Detect which cell encompasses the target text, then output its (x, y) center coordinate. 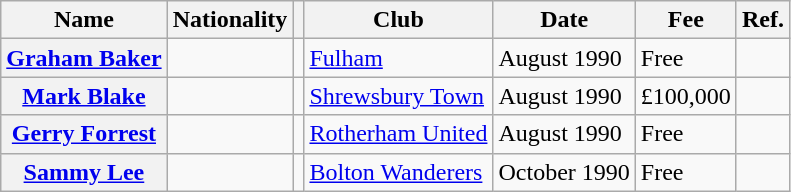
Nationality (230, 20)
£100,000 (686, 96)
Gerry Forrest (84, 134)
Club (398, 20)
Fee (686, 20)
Bolton Wanderers (398, 172)
Name (84, 20)
Mark Blake (84, 96)
Ref. (762, 20)
Date (564, 20)
Rotherham United (398, 134)
Shrewsbury Town (398, 96)
Fulham (398, 58)
October 1990 (564, 172)
Sammy Lee (84, 172)
Graham Baker (84, 58)
